Provide the (x, y) coordinate of the cell's center where the given text is located.  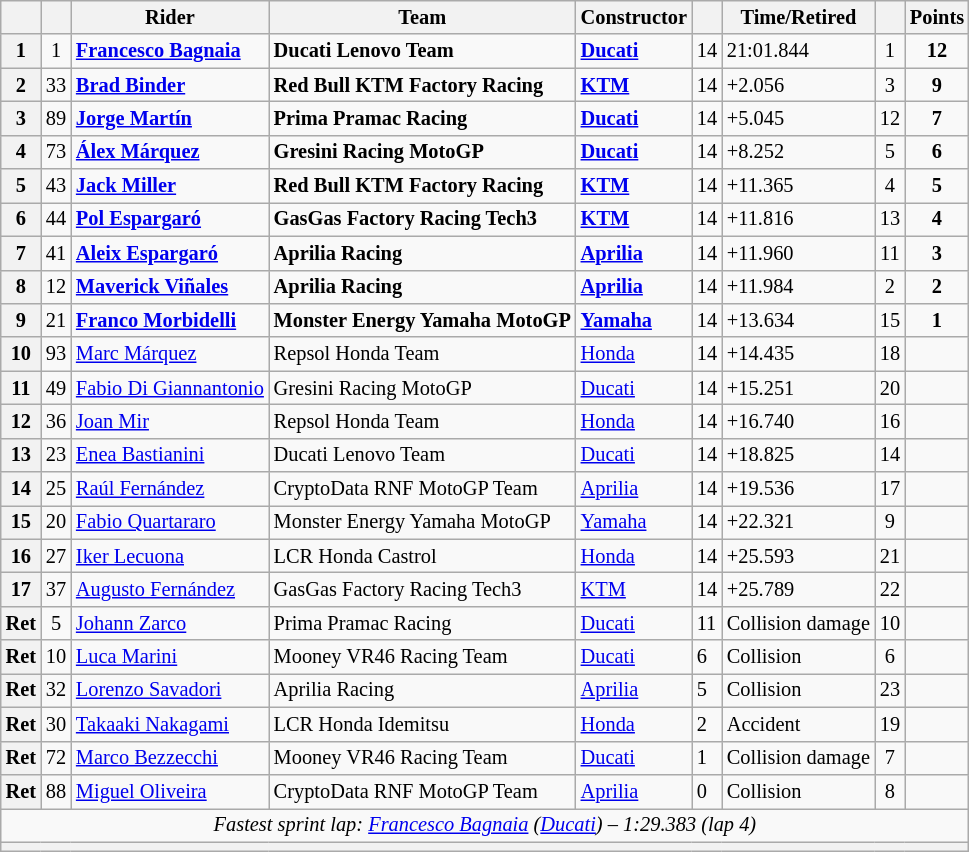
Jack Miller (170, 186)
+14.435 (798, 354)
Brad Binder (170, 85)
Jorge Martín (170, 118)
Pol Espargaró (170, 219)
Joan Mir (170, 421)
Fastest sprint lap: Francesco Bagnaia (Ducati) – 1:29.383 (lap 4) (485, 825)
+15.251 (798, 388)
Francesco Bagnaia (170, 51)
Johann Zarco (170, 623)
33 (56, 85)
Fabio Quartararo (170, 522)
+18.825 (798, 455)
Team (422, 17)
32 (56, 690)
Iker Lecuona (170, 556)
+11.365 (798, 186)
+25.789 (798, 589)
27 (56, 556)
Time/Retired (798, 17)
22 (890, 589)
Franco Morbidelli (170, 320)
36 (56, 421)
19 (890, 724)
LCR Honda Idemitsu (422, 724)
LCR Honda Castrol (422, 556)
49 (56, 388)
Augusto Fernández (170, 589)
43 (56, 186)
+13.634 (798, 320)
Rider (170, 17)
37 (56, 589)
Aleix Espargaró (170, 253)
Marco Bezzecchi (170, 758)
30 (56, 724)
88 (56, 791)
Raúl Fernández (170, 489)
Álex Márquez (170, 152)
+25.593 (798, 556)
Maverick Viñales (170, 287)
Accident (798, 724)
+16.740 (798, 421)
72 (56, 758)
25 (56, 489)
21:01.844 (798, 51)
73 (56, 152)
Constructor (634, 17)
Luca Marini (170, 657)
93 (56, 354)
Enea Bastianini (170, 455)
Fabio Di Giannantonio (170, 388)
+11.960 (798, 253)
Lorenzo Savadori (170, 690)
+5.045 (798, 118)
89 (56, 118)
Takaaki Nakagami (170, 724)
+8.252 (798, 152)
18 (890, 354)
Points (937, 17)
+22.321 (798, 522)
44 (56, 219)
+11.816 (798, 219)
Marc Márquez (170, 354)
+2.056 (798, 85)
Miguel Oliveira (170, 791)
41 (56, 253)
+19.536 (798, 489)
0 (707, 791)
+11.984 (798, 287)
